Pinpoint the cell where the given text exists, returning its (x, y) midpoint coordinate. 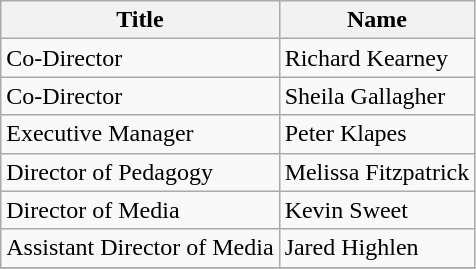
Richard Kearney (377, 58)
Peter Klapes (377, 134)
Executive Manager (140, 134)
Sheila Gallagher (377, 96)
Melissa Fitzpatrick (377, 172)
Name (377, 20)
Assistant Director of Media (140, 248)
Title (140, 20)
Kevin Sweet (377, 210)
Jared Highlen (377, 248)
Director of Media (140, 210)
Director of Pedagogy (140, 172)
